Capture the cell that displays the provided text and extract its (X, Y) central coordinate. 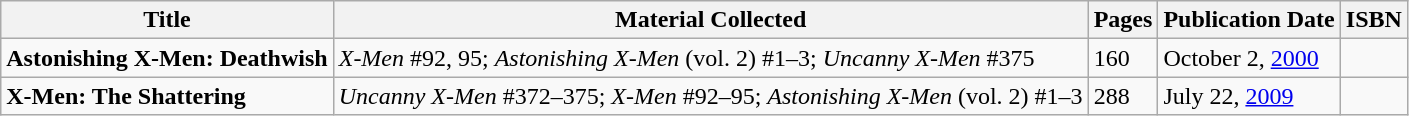
July 22, 2009 (1249, 96)
X-Men #92, 95; Astonishing X-Men (vol. 2) #1–3; Uncanny X-Men #375 (710, 58)
October 2, 2000 (1249, 58)
Pages (1123, 20)
160 (1123, 58)
X-Men: The Shattering (167, 96)
Astonishing X-Men: Deathwish (167, 58)
Uncanny X-Men #372–375; X-Men #92–95; Astonishing X-Men (vol. 2) #1–3 (710, 96)
Title (167, 20)
288 (1123, 96)
Publication Date (1249, 20)
ISBN (1374, 20)
Material Collected (710, 20)
